Provide the [X, Y] coordinate of the cell's center where the given text is located.  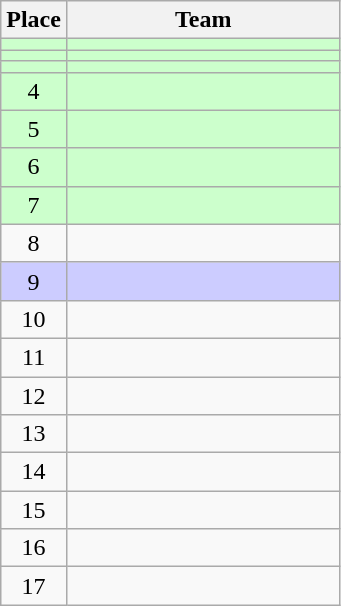
Place [34, 20]
10 [34, 319]
15 [34, 510]
9 [34, 281]
17 [34, 586]
7 [34, 205]
5 [34, 129]
11 [34, 357]
16 [34, 548]
13 [34, 434]
14 [34, 472]
6 [34, 167]
8 [34, 243]
12 [34, 395]
Team [203, 20]
4 [34, 91]
